Return [X, Y] of the center of cell containing provided text 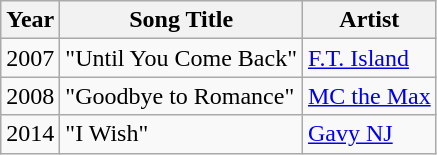
"Goodbye to Romance" [182, 96]
"Until You Come Back" [182, 58]
Artist [369, 20]
2008 [30, 96]
2014 [30, 134]
Year [30, 20]
2007 [30, 58]
MC the Max [369, 96]
Song Title [182, 20]
F.T. Island [369, 58]
"I Wish" [182, 134]
Gavy NJ [369, 134]
